Return the [x, y] coordinate for the center point of the cell that contains the specified text.  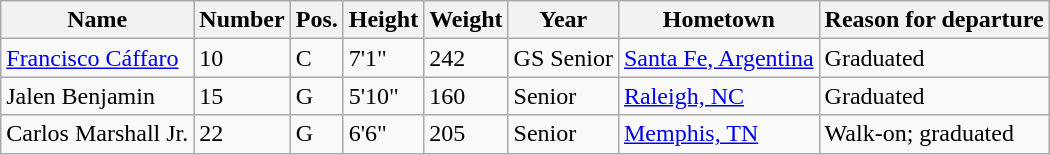
205 [466, 134]
6'6" [383, 134]
Memphis, TN [718, 134]
242 [466, 58]
Hometown [718, 20]
Reason for departure [934, 20]
Number [242, 20]
22 [242, 134]
Jalen Benjamin [98, 96]
15 [242, 96]
GS Senior [563, 58]
Santa Fe, Argentina [718, 58]
Carlos Marshall Jr. [98, 134]
Walk-on; graduated [934, 134]
10 [242, 58]
C [316, 58]
Pos. [316, 20]
Year [563, 20]
Weight [466, 20]
7'1" [383, 58]
Height [383, 20]
Raleigh, NC [718, 96]
Francisco Cáffaro [98, 58]
Name [98, 20]
5'10" [383, 96]
160 [466, 96]
